Provide the [x, y] coordinate of the cell's center where the given text is located.  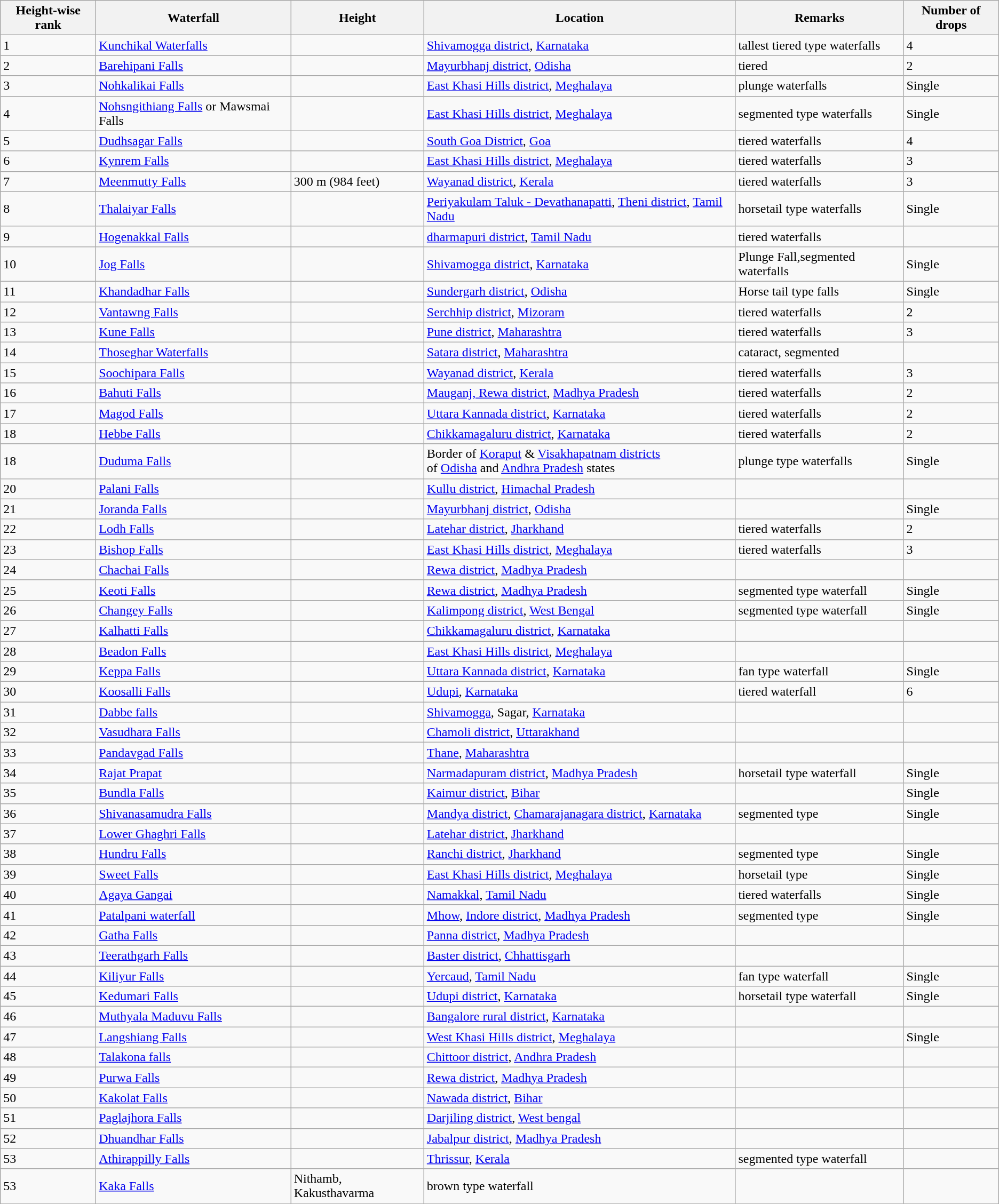
Agaya Gangai [193, 895]
Barehipani Falls [193, 66]
Namakkal, Tamil Nadu [580, 895]
Keppa Falls [193, 672]
8 [48, 209]
Gatha Falls [193, 935]
Border of Koraput & Visakhapatnam districts of Odisha and Andhra Pradesh states [580, 461]
27 [48, 631]
48 [48, 1057]
Hundru Falls [193, 854]
Location [580, 18]
Kedumari Falls [193, 996]
13 [48, 332]
Beadon Falls [193, 651]
Remarks [820, 18]
46 [48, 1017]
Nawada district, Bihar [580, 1098]
36 [48, 814]
15 [48, 373]
Thrissur, Kerala [580, 1159]
Changey Falls [193, 610]
Jabalpur district, Madhya Pradesh [580, 1138]
Khandadhar Falls [193, 291]
9 [48, 236]
Thane, Maharashtra [580, 753]
50 [48, 1098]
40 [48, 895]
Nohsngithiang Falls or Mawsmai Falls [193, 113]
Mandya district, Chamarajanagara district, Karnataka [580, 814]
Palani Falls [193, 489]
47 [48, 1037]
cataract, segmented [820, 353]
Kiliyur Falls [193, 976]
Keoti Falls [193, 590]
37 [48, 834]
Chittoor district, Andhra Pradesh [580, 1057]
Ranchi district, Jharkhand [580, 854]
Height-wise rank [48, 18]
16 [48, 393]
Patalpani waterfall [193, 915]
35 [48, 793]
Duduma Falls [193, 461]
33 [48, 753]
41 [48, 915]
Kunchikal Waterfalls [193, 45]
Langshiang Falls [193, 1037]
Kune Falls [193, 332]
Purwa Falls [193, 1078]
Plunge Fall,segmented waterfalls [820, 264]
Paglajhora Falls [193, 1118]
tallest tiered type waterfalls [820, 45]
Dhuandhar Falls [193, 1138]
38 [48, 854]
dharmapuri district, Tamil Nadu [580, 236]
Nohkalikai Falls [193, 86]
Rajat Prapat [193, 773]
32 [48, 732]
horsetail type waterfalls [820, 209]
25 [48, 590]
5 [48, 141]
Yercaud, Tamil Nadu [580, 976]
Kalimpong district, West Bengal [580, 610]
Nithamb, Kakusthavarma [358, 1186]
Vasudhara Falls [193, 732]
Joranda Falls [193, 509]
Magod Falls [193, 413]
Pune district, Maharashtra [580, 332]
Pandavgad Falls [193, 753]
26 [48, 610]
43 [48, 955]
Chachai Falls [193, 570]
Udupi, Karnataka [580, 692]
Darjiling district, West bengal [580, 1118]
plunge waterfalls [820, 86]
31 [48, 712]
Kaka Falls [193, 1186]
Koosalli Falls [193, 692]
segmented type waterfalls [820, 113]
28 [48, 651]
14 [48, 353]
tiered waterfall [820, 692]
Soochipara Falls [193, 373]
49 [48, 1078]
Baster district, Chhattisgarh [580, 955]
20 [48, 489]
23 [48, 549]
Dudhsagar Falls [193, 141]
Shivamogga, Sagar, Karnataka [580, 712]
Muthyala Maduvu Falls [193, 1017]
Sweet Falls [193, 874]
29 [48, 672]
Dabbe falls [193, 712]
Waterfall [193, 18]
44 [48, 976]
39 [48, 874]
Thoseghar Waterfalls [193, 353]
Bahuti Falls [193, 393]
Periyakulam Taluk - Devathanapatti, Theni district, Tamil Nadu [580, 209]
Udupi district, Karnataka [580, 996]
Kaimur district, Bihar [580, 793]
Thalaiyar Falls [193, 209]
Hebbe Falls [193, 434]
plunge type waterfalls [820, 461]
Athirappilly Falls [193, 1159]
Kakolat Falls [193, 1098]
300 m (984 feet) [358, 181]
51 [48, 1118]
Horse tail type falls [820, 291]
Teerathgarh Falls [193, 955]
Bishop Falls [193, 549]
Kynrem Falls [193, 161]
tiered [820, 66]
10 [48, 264]
42 [48, 935]
Serchhip district, Mizoram [580, 312]
Kullu district, Himachal Pradesh [580, 489]
52 [48, 1138]
horsetail type [820, 874]
Lower Ghaghri Falls [193, 834]
21 [48, 509]
Meenmutty Falls [193, 181]
Panna district, Madhya Pradesh [580, 935]
Talakona falls [193, 1057]
South Goa District, Goa [580, 141]
Bundla Falls [193, 793]
Sundergarh district, Odisha [580, 291]
Bangalore rural district, Karnataka [580, 1017]
34 [48, 773]
11 [48, 291]
Number of drops [951, 18]
30 [48, 692]
Lodh Falls [193, 529]
Mauganj, Rewa district, Madhya Pradesh [580, 393]
45 [48, 996]
Narmadapuram district, Madhya Pradesh [580, 773]
Vantawng Falls [193, 312]
Chamoli district, Uttarakhand [580, 732]
Hogenakkal Falls [193, 236]
Mhow, Indore district, Madhya Pradesh [580, 915]
22 [48, 529]
Satara district, Maharashtra [580, 353]
Shivanasamudra Falls [193, 814]
brown type waterfall [580, 1186]
24 [48, 570]
1 [48, 45]
Kalhatti Falls [193, 631]
Height [358, 18]
12 [48, 312]
West Khasi Hills district, Meghalaya [580, 1037]
17 [48, 413]
7 [48, 181]
Jog Falls [193, 264]
